Return the [x, y] coordinate for the center point of the cell that contains the specified text.  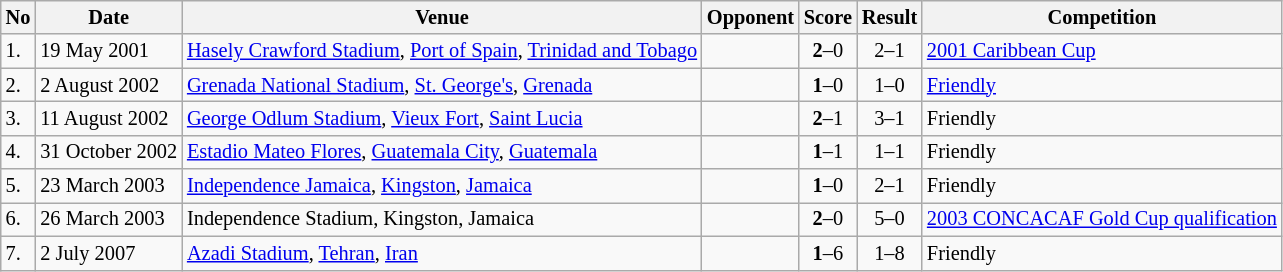
1. [18, 51]
1–8 [890, 253]
Azadi Stadium, Tehran, Iran [442, 253]
1–6 [828, 253]
2 August 2002 [108, 85]
11 August 2002 [108, 118]
31 October 2002 [108, 152]
Venue [442, 17]
5–0 [890, 219]
Score [828, 17]
3. [18, 118]
23 March 2003 [108, 186]
2. [18, 85]
6. [18, 219]
26 March 2003 [108, 219]
3–1 [890, 118]
Grenada National Stadium, St. George's, Grenada [442, 85]
Hasely Crawford Stadium, Port of Spain, Trinidad and Tobago [442, 51]
2 July 2007 [108, 253]
19 May 2001 [108, 51]
4. [18, 152]
2001 Caribbean Cup [1102, 51]
Opponent [750, 17]
Competition [1102, 17]
Estadio Mateo Flores, Guatemala City, Guatemala [442, 152]
5. [18, 186]
7. [18, 253]
Date [108, 17]
No [18, 17]
Result [890, 17]
2003 CONCACAF Gold Cup qualification [1102, 219]
Independence Jamaica, Kingston, Jamaica [442, 186]
George Odlum Stadium, Vieux Fort, Saint Lucia [442, 118]
Independence Stadium, Kingston, Jamaica [442, 219]
